Capture the cell that displays the provided text and extract its [X, Y] central coordinate. 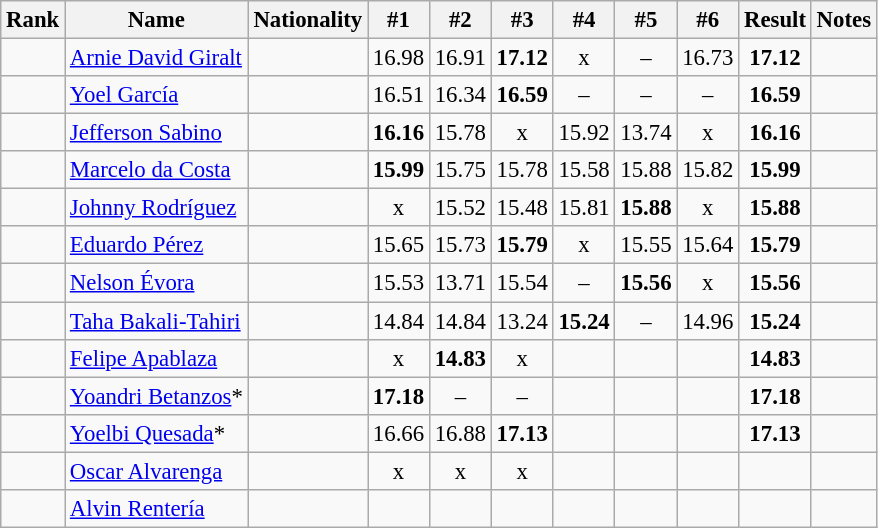
15.54 [522, 283]
15.65 [399, 245]
#6 [708, 20]
Johnny Rodríguez [157, 208]
16.34 [460, 95]
15.58 [584, 170]
15.81 [584, 208]
#5 [646, 20]
16.73 [708, 58]
Taha Bakali-Tahiri [157, 321]
15.82 [708, 170]
15.53 [399, 283]
14.96 [708, 321]
Rank [33, 20]
#1 [399, 20]
16.88 [460, 433]
Yoel García [157, 95]
Nationality [308, 20]
16.98 [399, 58]
Jefferson Sabino [157, 133]
#3 [522, 20]
#4 [584, 20]
13.71 [460, 283]
Oscar Alvarenga [157, 471]
Yoandri Betanzos* [157, 396]
Felipe Apablaza [157, 358]
15.52 [460, 208]
Name [157, 20]
Yoelbi Quesada* [157, 433]
15.48 [522, 208]
15.73 [460, 245]
Eduardo Pérez [157, 245]
Notes [844, 20]
13.24 [522, 321]
#2 [460, 20]
Marcelo da Costa [157, 170]
Result [776, 20]
15.55 [646, 245]
15.92 [584, 133]
16.91 [460, 58]
Alvin Rentería [157, 509]
13.74 [646, 133]
15.75 [460, 170]
16.51 [399, 95]
Arnie David Giralt [157, 58]
15.64 [708, 245]
Nelson Évora [157, 283]
16.66 [399, 433]
